Determine the [x, y] coordinate at the center of the cell enclosing the given text.  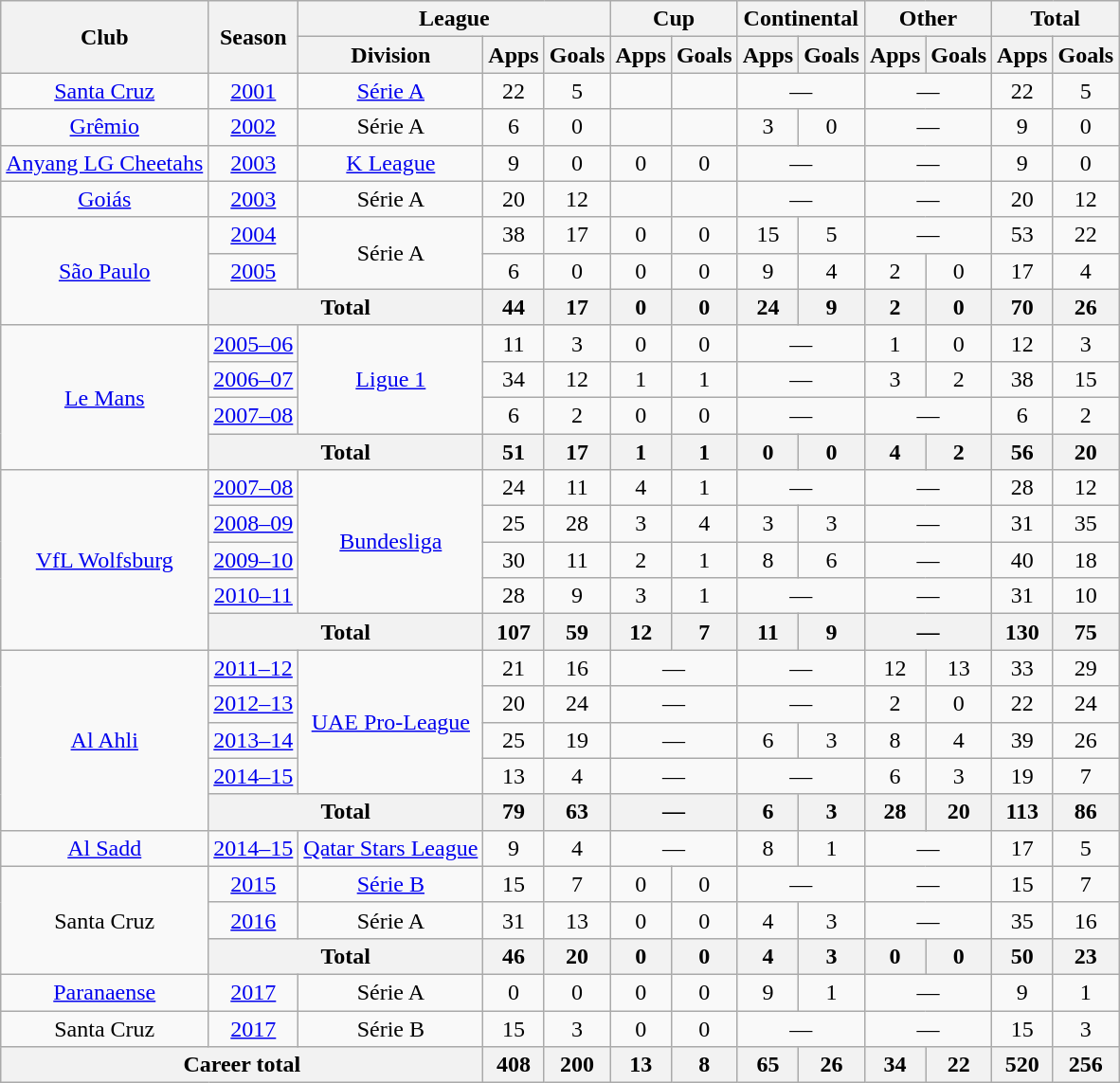
2002 [254, 127]
520 [1022, 1065]
130 [1022, 632]
2010–11 [254, 596]
2012–13 [254, 704]
2009–10 [254, 560]
2006–07 [254, 379]
Al Sadd [104, 848]
63 [577, 812]
Career total [243, 1065]
21 [514, 668]
2015 [254, 884]
53 [1022, 235]
Bundesliga [390, 542]
São Paulo [104, 271]
UAE Pro-League [390, 722]
Anyang LG Cheetahs [104, 163]
79 [514, 812]
65 [768, 1065]
Season [254, 37]
Division [390, 55]
2011–12 [254, 668]
VfL Wolfsburg [104, 560]
107 [514, 632]
2013–14 [254, 740]
40 [1022, 560]
Goiás [104, 199]
2016 [254, 920]
2005–06 [254, 343]
Qatar Stars League [390, 848]
39 [1022, 740]
29 [1086, 668]
56 [1022, 452]
Cup [674, 19]
Club [104, 37]
44 [514, 307]
10 [1086, 596]
75 [1086, 632]
Paranaense [104, 992]
256 [1086, 1065]
2005 [254, 271]
86 [1086, 812]
K League [390, 163]
2001 [254, 91]
Ligue 1 [390, 379]
59 [577, 632]
Le Mans [104, 397]
113 [1022, 812]
200 [577, 1065]
18 [1086, 560]
46 [514, 956]
33 [1022, 668]
Grêmio [104, 127]
Continental [801, 19]
30 [514, 560]
Other [928, 19]
23 [1086, 956]
2004 [254, 235]
408 [514, 1065]
50 [1022, 956]
70 [1022, 307]
League [455, 19]
51 [514, 452]
Al Ahli [104, 740]
2008–09 [254, 524]
